Provide the (X, Y) coordinate of the cell's center where the given text is located.  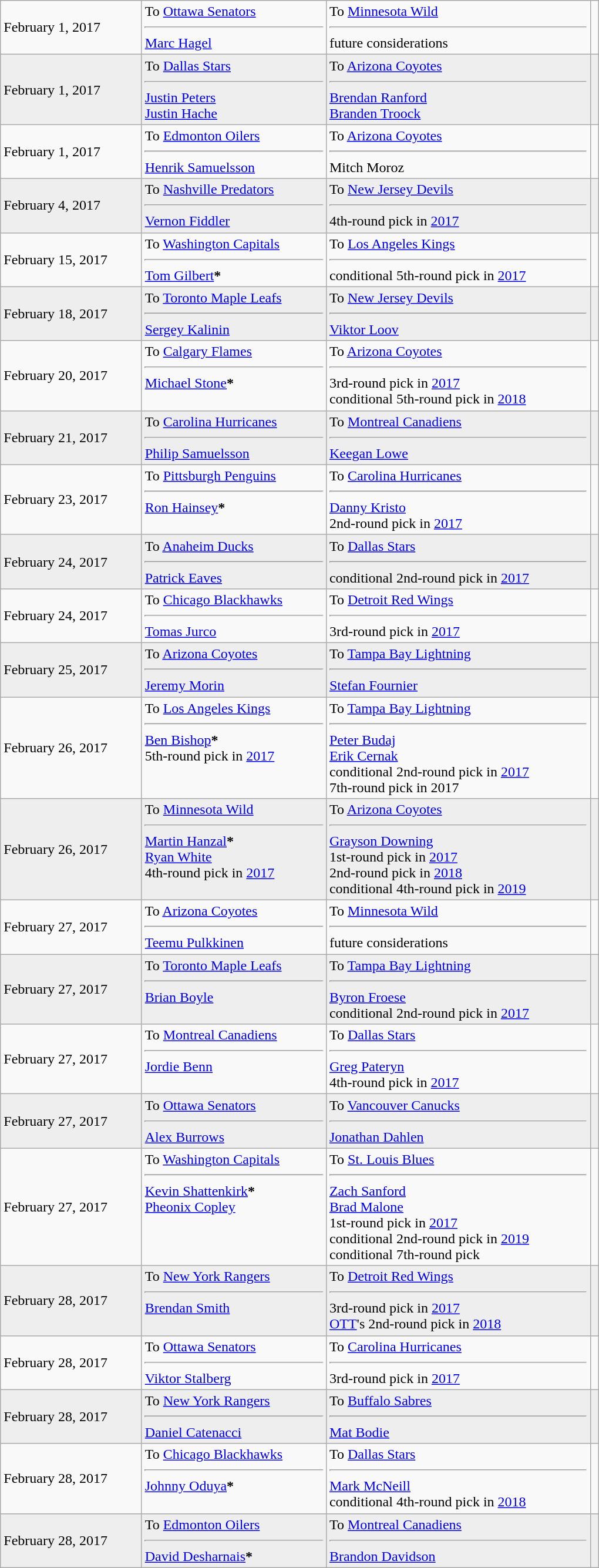
To Toronto Maple Leafs Sergey Kalinin (234, 314)
To Montreal Canadiens Jordie Benn (234, 1059)
To Buffalo Sabres Mat Bodie (458, 1416)
To Edmonton Oilers Henrik Samuelsson (234, 152)
To Montreal Canadiens Keegan Lowe (458, 438)
To Arizona Coyotes Jeremy Morin (234, 669)
To Ottawa Senators Marc Hagel (234, 28)
To Chicago Blackhawks Tomas Jurco (234, 615)
To Carolina Hurricanes Philip Samuelsson (234, 438)
To Dallas Stars Justin PetersJustin Hache (234, 89)
To Ottawa Senators Viktor Stalberg (234, 1362)
To Chicago Blackhawks Johnny Oduya* (234, 1479)
To Minnesota Wild Martin Hanzal*Ryan White4th-round pick in 2017 (234, 849)
February 20, 2017 (71, 376)
To Detroit Red Wings 3rd-round pick in 2017OTT's 2nd-round pick in 2018 (458, 1300)
To Arizona Coyotes Teemu Pulkkinen (234, 927)
To Detroit Red Wings 3rd-round pick in 2017 (458, 615)
To New Jersey Devils 4th-round pick in 2017 (458, 206)
To Toronto Maple Leafs Brian Boyle (234, 989)
To Washington Capitals Kevin Shattenkirk*Pheonix Copley (234, 1207)
To Anaheim Ducks Patrick Eaves (234, 561)
To Arizona Coyotes Brendan RanfordBranden Troock (458, 89)
To Arizona Coyotes Mitch Moroz (458, 152)
To Arizona Coyotes 3rd-round pick in 2017conditional 5th-round pick in 2018 (458, 376)
To Arizona Coyotes Grayson Downing1st-round pick in 20172nd-round pick in 2018conditional 4th-round pick in 2019 (458, 849)
To Dallas Stars Greg Pateryn4th-round pick in 2017 (458, 1059)
To Los Angeles Kings Ben Bishop*5th-round pick in 2017 (234, 747)
To Carolina Hurricanes 3rd-round pick in 2017 (458, 1362)
To Tampa Bay Lightning Stefan Fournier (458, 669)
To Los Angeles Kings conditional 5th-round pick in 2017 (458, 260)
February 23, 2017 (71, 499)
To New Jersey Devils Viktor Loov (458, 314)
To Vancouver Canucks Jonathan Dahlen (458, 1121)
To New York Rangers Daniel Catenacci (234, 1416)
To Ottawa Senators Alex Burrows (234, 1121)
To New York Rangers Brendan Smith (234, 1300)
To St. Louis Blues Zach SanfordBrad Malone1st-round pick in 2017conditional 2nd-round pick in 2019conditional 7th-round pick (458, 1207)
February 15, 2017 (71, 260)
To Dallas Stars conditional 2nd-round pick in 2017 (458, 561)
February 4, 2017 (71, 206)
To Tampa Bay Lightning Peter BudajErik Cernakconditional 2nd-round pick in 20177th-round pick in 2017 (458, 747)
To Calgary Flames Michael Stone* (234, 376)
To Pittsburgh Penguins Ron Hainsey* (234, 499)
To Carolina Hurricanes Danny Kristo2nd-round pick in 2017 (458, 499)
February 18, 2017 (71, 314)
To Montreal Canadiens Brandon Davidson (458, 1540)
To Tampa Bay Lightning Byron Froeseconditional 2nd-round pick in 2017 (458, 989)
February 25, 2017 (71, 669)
To Washington Capitals Tom Gilbert* (234, 260)
To Dallas Stars Mark McNeillconditional 4th-round pick in 2018 (458, 1479)
February 21, 2017 (71, 438)
To Edmonton Oilers David Desharnais* (234, 1540)
To Nashville Predators Vernon Fiddler (234, 206)
